Identify which cell holds the provided text, then report its (x, y) central coordinate. 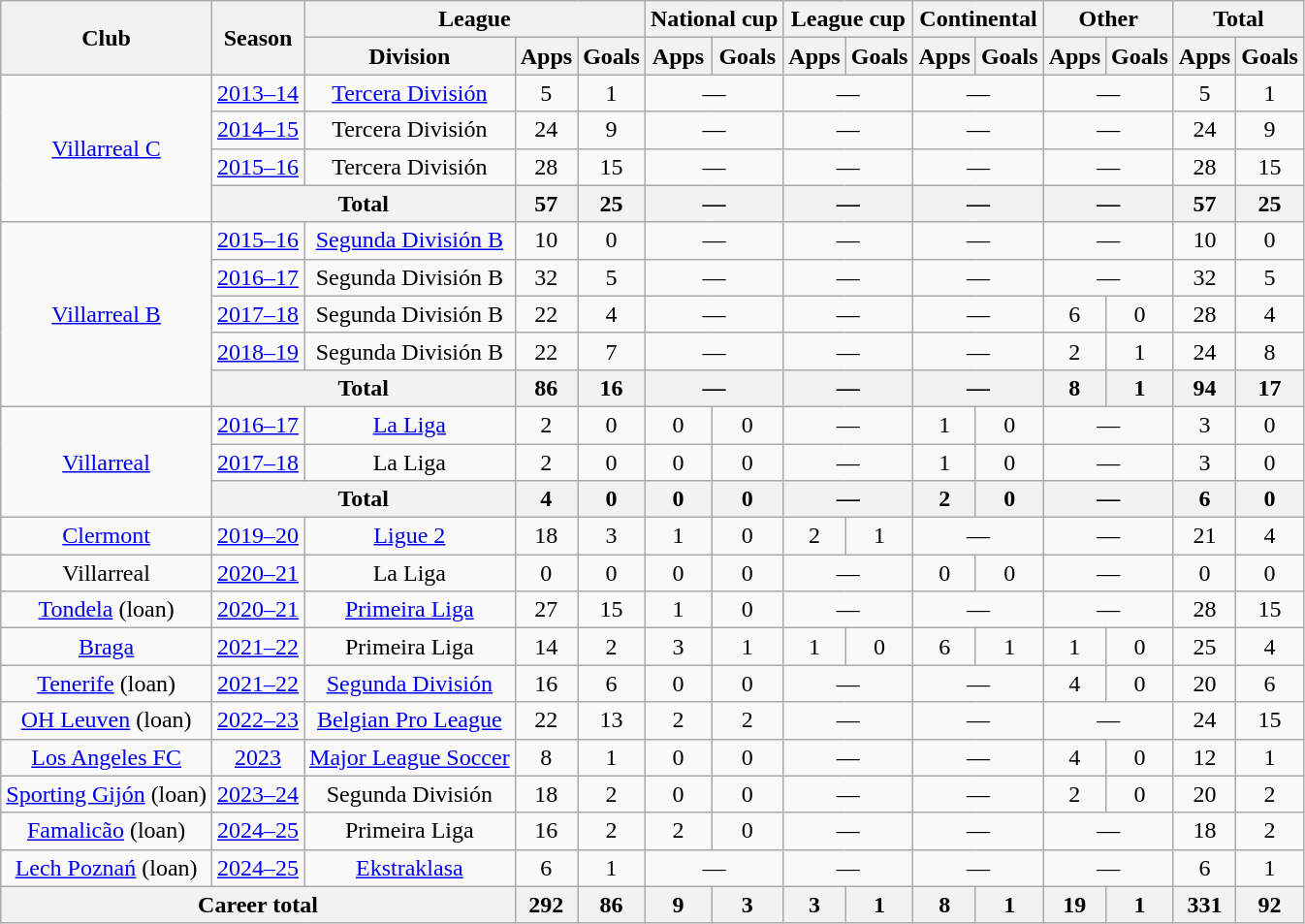
Division (410, 56)
2023 (258, 757)
OH Leuven (loan) (107, 720)
Ligue 2 (410, 536)
2022–23 (258, 720)
Famalicão (loan) (107, 831)
Other (1108, 19)
7 (612, 351)
94 (1204, 388)
League cup (848, 19)
League (475, 19)
19 (1074, 905)
Braga (107, 647)
Clermont (107, 536)
Sporting Gijón (loan) (107, 794)
Major League Soccer (410, 757)
Villarreal B (107, 314)
Club (107, 38)
Tenerife (loan) (107, 684)
13 (612, 720)
2013–14 (258, 93)
National cup (714, 19)
Villarreal C (107, 148)
2018–19 (258, 351)
292 (546, 905)
Belgian Pro League (410, 720)
2023–24 (258, 794)
2014–15 (258, 130)
Lech Poznań (loan) (107, 868)
12 (1204, 757)
Career total (258, 905)
Continental (978, 19)
21 (1204, 536)
14 (546, 647)
Tondela (loan) (107, 610)
2019–20 (258, 536)
331 (1204, 905)
17 (1270, 388)
Ekstraklasa (410, 868)
Los Angeles FC (107, 757)
92 (1270, 905)
Season (258, 38)
27 (546, 610)
